Pinpoint the cell where the given text exists, returning its (x, y) midpoint coordinate. 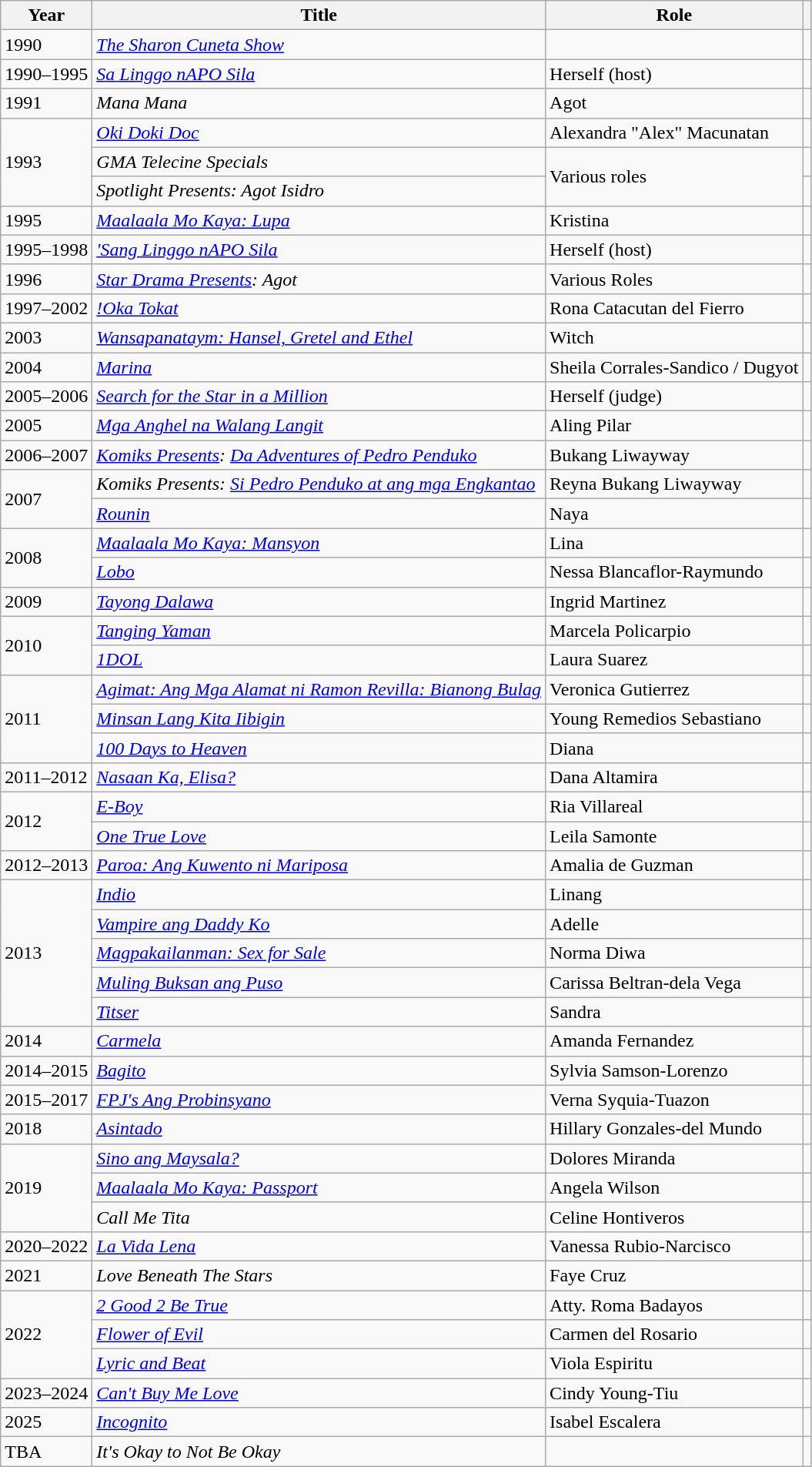
Rona Catacutan del Fierro (674, 308)
Linang (674, 895)
Atty. Roma Badayos (674, 1305)
The Sharon Cuneta Show (319, 45)
Isabel Escalera (674, 1422)
Maalaala Mo Kaya: Lupa (319, 220)
Maalaala Mo Kaya: Mansyon (319, 543)
Various roles (674, 176)
2005 (46, 426)
2022 (46, 1335)
2014–2015 (46, 1070)
Dolores Miranda (674, 1158)
Call Me Tita (319, 1217)
La Vida Lena (319, 1246)
Lyric and Beat (319, 1364)
2012 (46, 821)
Magpakailanman: Sex for Sale (319, 953)
Muling Buksan ang Puso (319, 983)
Titser (319, 1012)
Faye Cruz (674, 1275)
Alexandra "Alex" Macunatan (674, 132)
Role (674, 15)
Title (319, 15)
Sa Linggo nAPO Sila (319, 74)
2020–2022 (46, 1246)
Amanda Fernandez (674, 1041)
2008 (46, 558)
2 Good 2 Be True (319, 1305)
Oki Doki Doc (319, 132)
Year (46, 15)
Norma Diwa (674, 953)
Ingrid Martinez (674, 601)
Nasaan Ka, Elisa? (319, 777)
2012–2013 (46, 866)
Aling Pilar (674, 426)
FPJ's Ang Probinsyano (319, 1100)
Marcela Policarpio (674, 631)
'Sang Linggo nAPO Sila (319, 250)
Minsan Lang Kita Iibigin (319, 718)
Hillary Gonzales-del Mundo (674, 1129)
Celine Hontiveros (674, 1217)
Flower of Evil (319, 1335)
Search for the Star in a Million (319, 397)
Adelle (674, 924)
Agot (674, 103)
1990–1995 (46, 74)
!Oka Tokat (319, 308)
Marina (319, 367)
Star Drama Presents: Agot (319, 279)
2019 (46, 1187)
Tanging Yaman (319, 631)
Komiks Presents: Si Pedro Penduko at ang mga Engkantao (319, 484)
2011 (46, 718)
Asintado (319, 1129)
Agimat: Ang Mga Alamat ni Ramon Revilla: Bianong Bulag (319, 689)
2003 (46, 337)
Lina (674, 543)
1995 (46, 220)
Amalia de Guzman (674, 866)
Paroa: Ang Kuwento ni Mariposa (319, 866)
1995–1998 (46, 250)
2015–2017 (46, 1100)
1996 (46, 279)
Various Roles (674, 279)
Sandra (674, 1012)
Mga Anghel na Walang Langit (319, 426)
2021 (46, 1275)
Vanessa Rubio-Narcisco (674, 1246)
Maalaala Mo Kaya: Passport (319, 1187)
Bukang Liwayway (674, 455)
Sheila Corrales-Sandico / Dugyot (674, 367)
2018 (46, 1129)
2011–2012 (46, 777)
It's Okay to Not Be Okay (319, 1452)
Spotlight Presents: Agot Isidro (319, 191)
1997–2002 (46, 308)
Vampire ang Daddy Ko (319, 924)
Can't Buy Me Love (319, 1393)
1990 (46, 45)
TBA (46, 1452)
Viola Espiritu (674, 1364)
Rounin (319, 514)
2023–2024 (46, 1393)
Laura Suarez (674, 660)
2007 (46, 499)
Naya (674, 514)
100 Days to Heaven (319, 748)
2010 (46, 645)
Sylvia Samson-Lorenzo (674, 1070)
Mana Mana (319, 103)
2005–2006 (46, 397)
Herself (judge) (674, 397)
GMA Telecine Specials (319, 162)
Angela Wilson (674, 1187)
Incognito (319, 1422)
Carmela (319, 1041)
Bagito (319, 1070)
Leila Samonte (674, 836)
2025 (46, 1422)
Sino ang Maysala? (319, 1158)
Nessa Blancaflor-Raymundo (674, 572)
2006–2007 (46, 455)
One True Love (319, 836)
Indio (319, 895)
Dana Altamira (674, 777)
Carissa Beltran-dela Vega (674, 983)
Witch (674, 337)
2009 (46, 601)
1DOL (319, 660)
2004 (46, 367)
1993 (46, 162)
Kristina (674, 220)
Young Remedios Sebastiano (674, 718)
Reyna Bukang Liwayway (674, 484)
E-Boy (319, 806)
Ria Villareal (674, 806)
Cindy Young-Tiu (674, 1393)
2013 (46, 953)
Komiks Presents: Da Adventures of Pedro Penduko (319, 455)
Verna Syquia-Tuazon (674, 1100)
1991 (46, 103)
2014 (46, 1041)
Tayong Dalawa (319, 601)
Veronica Gutierrez (674, 689)
Carmen del Rosario (674, 1335)
Love Beneath The Stars (319, 1275)
Wansapanataym: Hansel, Gretel and Ethel (319, 337)
Lobo (319, 572)
Diana (674, 748)
